Output the (x, y) coordinate of the center of the cell containing the given text.  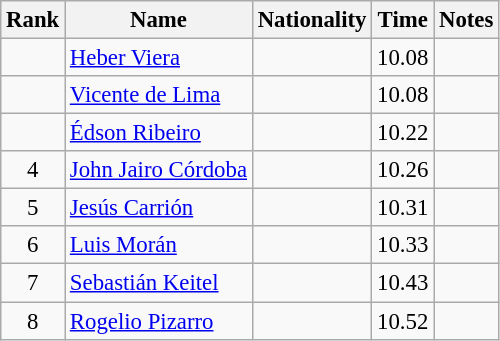
10.43 (403, 283)
Vicente de Lima (159, 95)
10.22 (403, 133)
10.26 (403, 170)
Notes (466, 20)
7 (33, 283)
8 (33, 321)
Luis Morán (159, 245)
6 (33, 245)
10.31 (403, 208)
10.33 (403, 245)
Name (159, 20)
5 (33, 208)
Time (403, 20)
4 (33, 170)
Sebastián Keitel (159, 283)
Édson Ribeiro (159, 133)
Rogelio Pizarro (159, 321)
John Jairo Córdoba (159, 170)
Nationality (312, 20)
10.52 (403, 321)
Jesús Carrión (159, 208)
Heber Viera (159, 58)
Rank (33, 20)
